From the cell containing the given text, extract its center point as (x, y) coordinate. 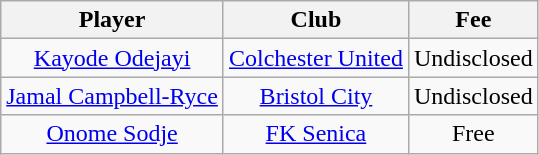
Bristol City (316, 96)
Kayode Odejayi (112, 58)
Free (473, 134)
Jamal Campbell-Ryce (112, 96)
Colchester United (316, 58)
FK Senica (316, 134)
Fee (473, 20)
Club (316, 20)
Onome Sodje (112, 134)
Player (112, 20)
